Determine the [X, Y] coordinate at the center of the cell enclosing the given text.  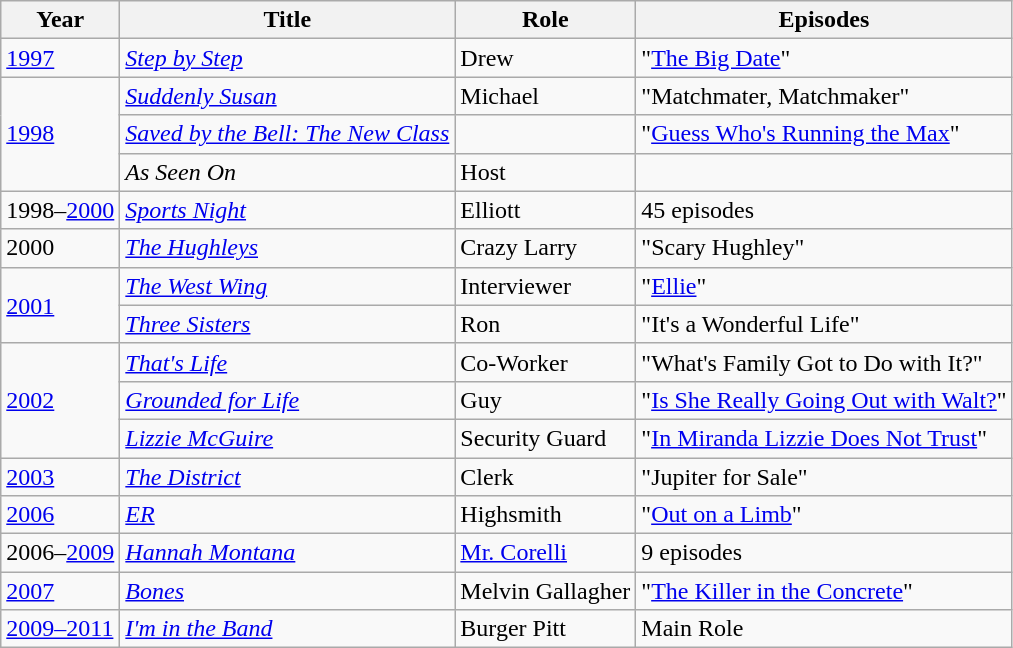
2001 [60, 305]
Burger Pitt [546, 629]
2009–2011 [60, 629]
2007 [60, 591]
"What's Family Got to Do with It?" [824, 362]
"Guess Who's Running the Max" [824, 134]
Michael [546, 96]
Role [546, 20]
2002 [60, 400]
Clerk [546, 477]
Drew [546, 58]
"The Killer in the Concrete" [824, 591]
I'm in the Band [288, 629]
Year [60, 20]
"In Miranda Lizzie Does Not Trust" [824, 438]
2006–2009 [60, 553]
The West Wing [288, 286]
2000 [60, 248]
Main Role [824, 629]
Host [546, 172]
Interviewer [546, 286]
Security Guard [546, 438]
Lizzie McGuire [288, 438]
Sports Night [288, 210]
"Jupiter for Sale" [824, 477]
That's Life [288, 362]
"Matchmater, Matchmaker" [824, 96]
Hannah Montana [288, 553]
2006 [60, 515]
Title [288, 20]
ER [288, 515]
Grounded for Life [288, 400]
Co-Worker [546, 362]
"Out on a Limb" [824, 515]
Crazy Larry [546, 248]
2003 [60, 477]
"Scary Hughley" [824, 248]
The Hughleys [288, 248]
"Ellie" [824, 286]
The District [288, 477]
1998 [60, 134]
Guy [546, 400]
Episodes [824, 20]
"Is She Really Going Out with Walt?" [824, 400]
Three Sisters [288, 324]
Highsmith [546, 515]
1997 [60, 58]
Melvin Gallagher [546, 591]
Ron [546, 324]
1998–2000 [60, 210]
Step by Step [288, 58]
"It's a Wonderful Life" [824, 324]
Mr. Corelli [546, 553]
As Seen On [288, 172]
Bones [288, 591]
"The Big Date" [824, 58]
Suddenly Susan [288, 96]
9 episodes [824, 553]
Elliott [546, 210]
45 episodes [824, 210]
Saved by the Bell: The New Class [288, 134]
